Identify which cell holds the provided text, then report its (X, Y) central coordinate. 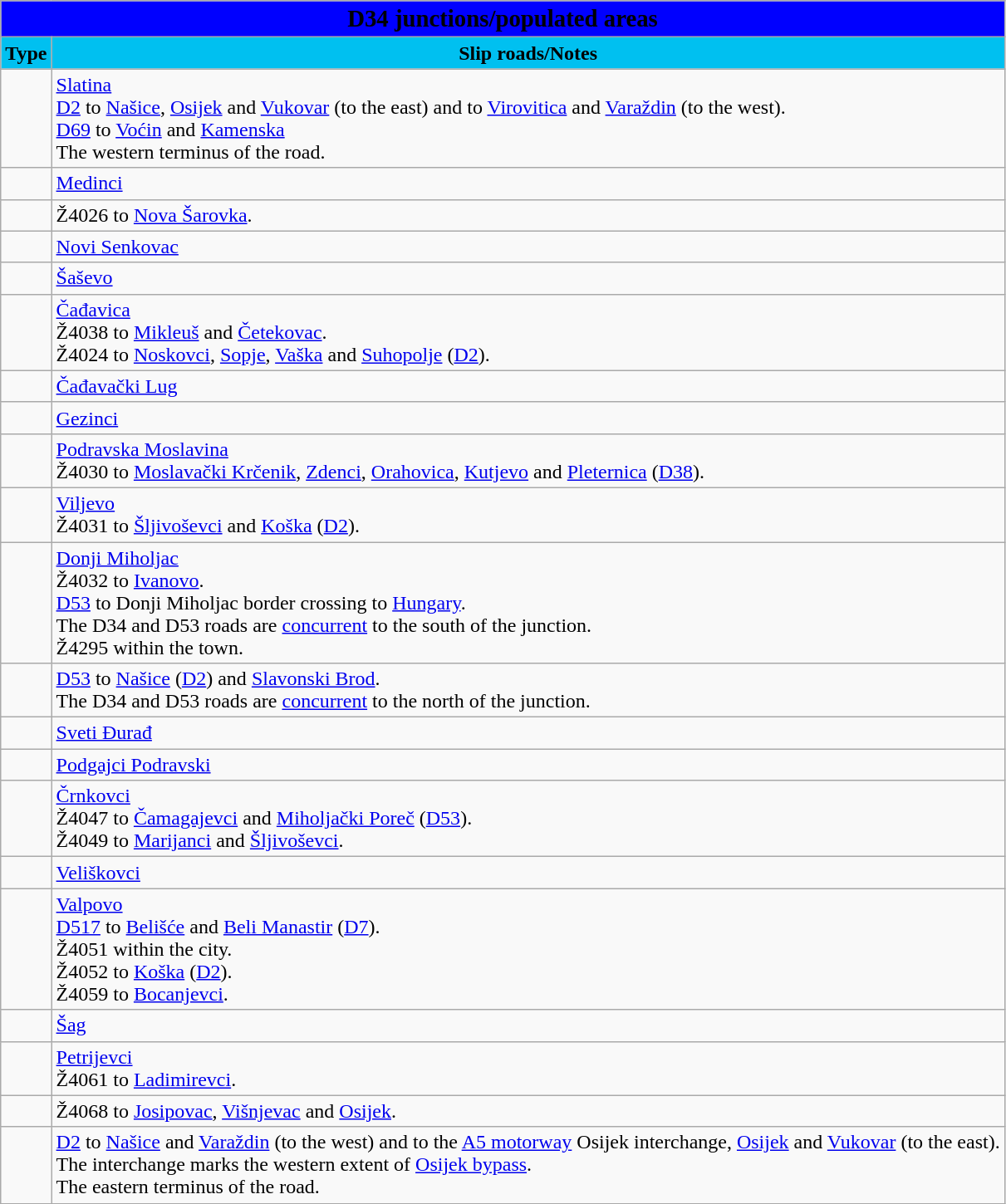
Gezinci (528, 418)
Čađavački Lug (528, 386)
Veliškovci (528, 873)
ČrnkovciŽ4047 to Čamagajevci and Miholjački Poreč (D53).Ž4049 to Marijanci and Šljivoševci. (528, 819)
PetrijevciŽ4061 to Ladimirevci. (528, 1068)
Slip roads/Notes (528, 53)
D34 junctions/populated areas (503, 19)
Podravska MoslavinaŽ4030 to Moslavački Krčenik, Zdenci, Orahovica, Kutjevo and Pleternica (D38). (528, 460)
ViljevoŽ4031 to Šljivoševci and Koška (D2). (528, 515)
Sveti Đurađ (528, 733)
Novi Senkovac (528, 247)
Type (27, 53)
Šag (528, 1025)
Ž4026 to Nova Šarovka. (528, 215)
D53 to Našice (D2) and Slavonski Brod.The D34 and D53 roads are concurrent to the north of the junction. (528, 691)
Šaševo (528, 278)
Medinci (528, 184)
ČađavicaŽ4038 to Mikleuš and Četekovac.Ž4024 to Noskovci, Sopje, Vaška and Suhopolje (D2). (528, 332)
Ž4068 to Josipovac, Višnjevac and Osijek. (528, 1111)
Podgajci Podravski (528, 765)
Valpovo D517 to Belišće and Beli Manastir (D7).Ž4051 within the city.Ž4052 to Koška (D2).Ž4059 to Bocanjevci. (528, 949)
